Determine the [x, y] coordinate at the center of the cell enclosing the given text.  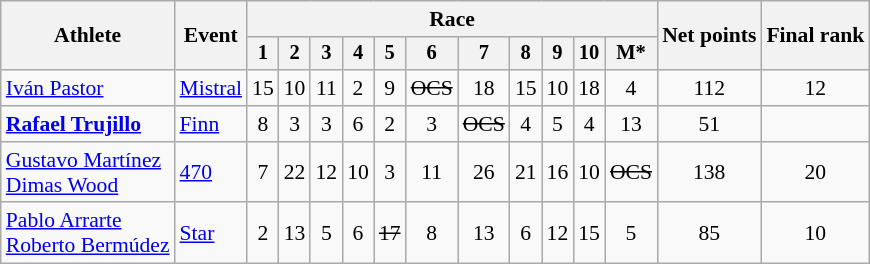
16 [558, 172]
Athlete [88, 36]
Pablo ArrarteRoberto Bermúdez [88, 234]
26 [484, 172]
Net points [709, 36]
22 [295, 172]
Finn [211, 124]
Final rank [815, 36]
112 [709, 88]
138 [709, 172]
Event [211, 36]
Rafael Trujillo [88, 124]
1 [263, 54]
M* [631, 54]
470 [211, 172]
Gustavo MartínezDimas Wood [88, 172]
51 [709, 124]
Mistral [211, 88]
85 [709, 234]
Star [211, 234]
21 [526, 172]
Iván Pastor [88, 88]
Race [452, 19]
17 [390, 234]
20 [815, 172]
